Output the [X, Y] coordinate of the center of the cell containing the given text.  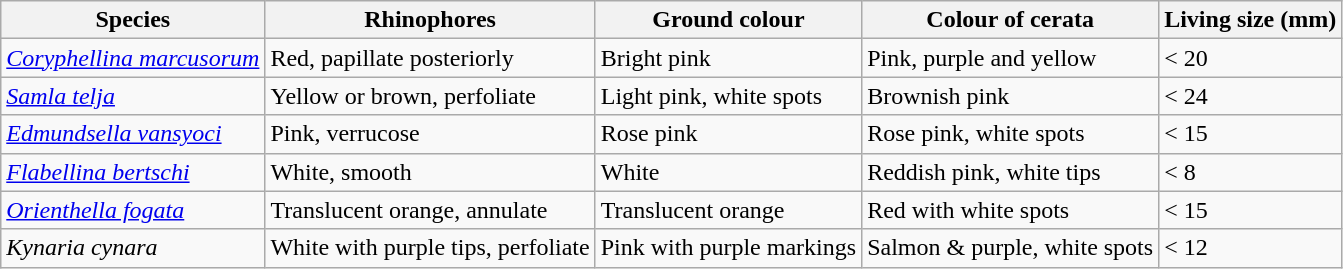
Yellow or brown, perfoliate [430, 96]
Coryphellina marcusorum [133, 58]
White, smooth [430, 172]
< 12 [1250, 248]
Orienthella fogata [133, 210]
Brownish pink [1010, 96]
Pink, verrucose [430, 134]
Light pink, white spots [728, 96]
Rhinophores [430, 20]
Samla telja [133, 96]
Living size (mm) [1250, 20]
Red, papillate posteriorly [430, 58]
Bright pink [728, 58]
White [728, 172]
Colour of cerata [1010, 20]
Pink with purple markings [728, 248]
Translucent orange, annulate [430, 210]
< 20 [1250, 58]
< 24 [1250, 96]
Edmundsella vansyoci [133, 134]
Ground colour [728, 20]
Flabellina bertschi [133, 172]
Red with white spots [1010, 210]
Kynaria cynara [133, 248]
Salmon & purple, white spots [1010, 248]
Reddish pink, white tips [1010, 172]
Species [133, 20]
Rose pink, white spots [1010, 134]
< 8 [1250, 172]
Translucent orange [728, 210]
Pink, purple and yellow [1010, 58]
Rose pink [728, 134]
White with purple tips, perfoliate [430, 248]
